Determine the [x, y] coordinate at the center of the cell enclosing the given text.  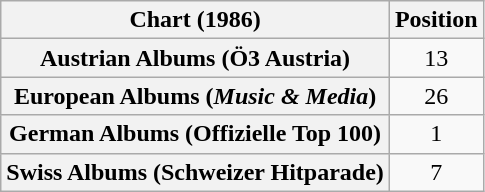
European Albums (Music & Media) [196, 96]
26 [436, 96]
German Albums (Offizielle Top 100) [196, 134]
Position [436, 20]
13 [436, 58]
7 [436, 172]
1 [436, 134]
Swiss Albums (Schweizer Hitparade) [196, 172]
Austrian Albums (Ö3 Austria) [196, 58]
Chart (1986) [196, 20]
